Return (X, Y) of the center of cell containing provided text 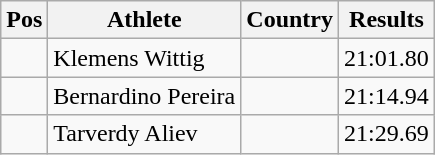
21:01.80 (387, 58)
Klemens Wittig (144, 58)
21:14.94 (387, 96)
21:29.69 (387, 134)
Athlete (144, 20)
Tarverdy Aliev (144, 134)
Results (387, 20)
Pos (24, 20)
Country (290, 20)
Bernardino Pereira (144, 96)
